Return [X, Y] of the center of cell containing provided text 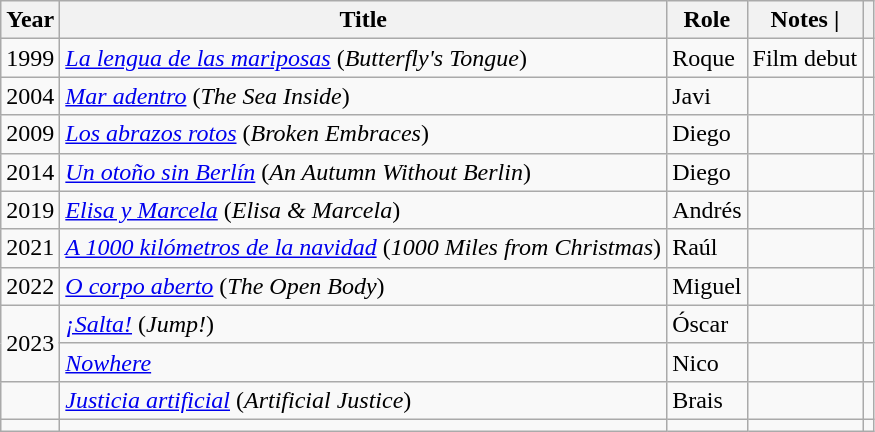
Andrés [707, 210]
Role [707, 20]
Film debut [805, 58]
Los abrazos rotos (Broken Embraces) [364, 134]
Brais [707, 400]
2022 [30, 286]
La lengua de las mariposas (Butterfly's Tongue) [364, 58]
2021 [30, 248]
Notes | [805, 20]
Elisa y Marcela (Elisa & Marcela) [364, 210]
Nowhere [364, 362]
Title [364, 20]
¡Salta! (Jump!) [364, 324]
2009 [30, 134]
Miguel [707, 286]
2004 [30, 96]
Roque [707, 58]
Javi [707, 96]
O corpo aberto (The Open Body) [364, 286]
A 1000 kilómetros de la navidad (1000 Miles from Christmas) [364, 248]
2014 [30, 172]
Justicia artificial (Artificial Justice) [364, 400]
Un otoño sin Berlín (An Autumn Without Berlin) [364, 172]
Nico [707, 362]
Year [30, 20]
Óscar [707, 324]
1999 [30, 58]
Raúl [707, 248]
2019 [30, 210]
Mar adentro (The Sea Inside) [364, 96]
2023 [30, 343]
